Output the (X, Y) coordinate of the center of the cell containing the given text.  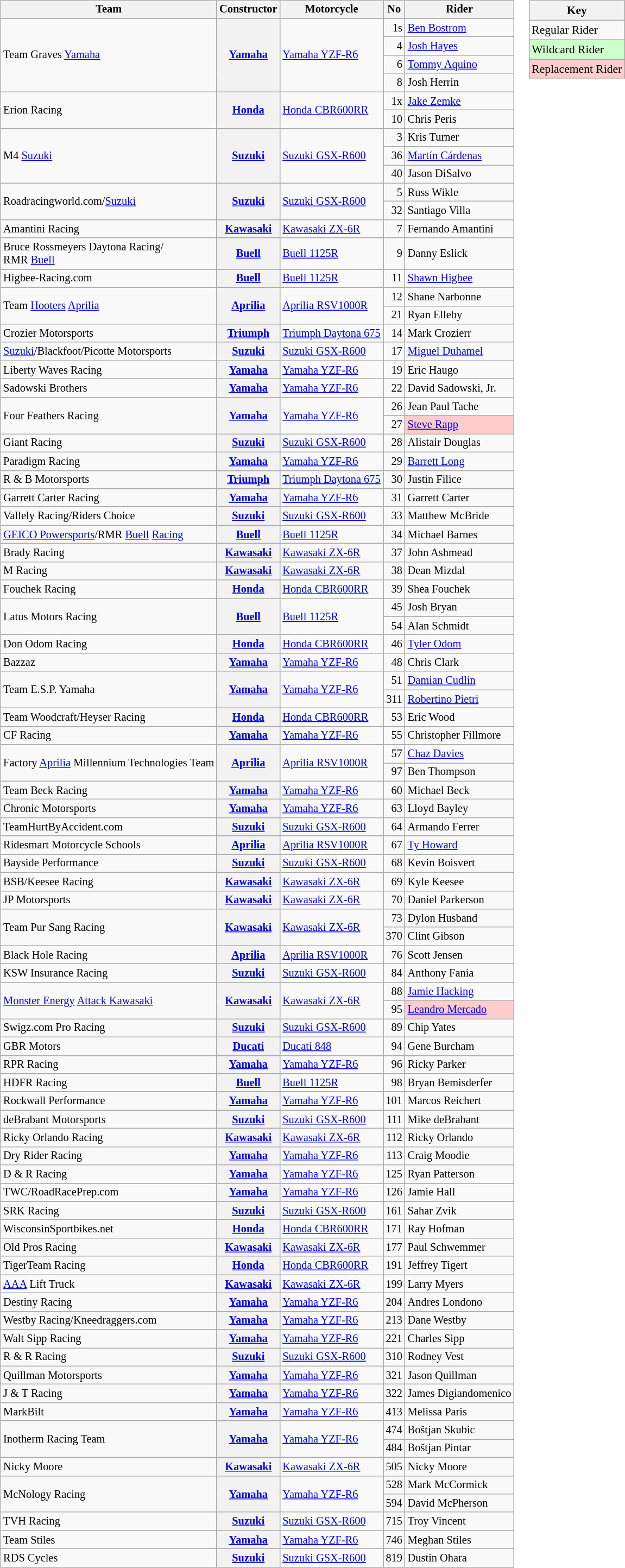
Jeffrey Tigert (459, 1265)
Shea Fouchek (459, 589)
CF Racing (109, 735)
Martín Cárdenas (459, 156)
Tommy Aquino (459, 65)
88 (394, 991)
474 (394, 1430)
Ricky Orlando Racing (109, 1138)
WisconsinSportbikes.net (109, 1229)
125 (394, 1174)
Jamie Hall (459, 1193)
Bazzaz (109, 663)
HDFR Racing (109, 1083)
Factory Aprilia Millennium Technologies Team (109, 763)
6 (394, 65)
Regular Rider (577, 30)
36 (394, 156)
Michael Barnes (459, 534)
Lloyd Bayley (459, 809)
Charles Sipp (459, 1339)
Robertino Pietri (459, 699)
Miguel Duhamel (459, 351)
Shawn Higbee (459, 279)
Garrett Carter Racing (109, 498)
Alan Schmidt (459, 626)
Barrett Long (459, 461)
Boštjan Pintar (459, 1449)
John Ashmead (459, 553)
5 (394, 192)
Team Graves Yamaha (109, 55)
TWC/RoadRacePrep.com (109, 1193)
28 (394, 443)
Steve Rapp (459, 425)
Scott Jensen (459, 955)
22 (394, 388)
KSW Insurance Racing (109, 973)
Josh Herrin (459, 83)
Team Hooters Aprilia (109, 305)
11 (394, 279)
Bruce Rossmeyers Daytona Racing/RMR Buell (109, 254)
Destiny Racing (109, 1302)
Suzuki/Blackfoot/Picotte Motorsports (109, 351)
Clint Gibson (459, 936)
Liberty Waves Racing (109, 370)
37 (394, 553)
Dustin Ohara (459, 1558)
Ray Hofman (459, 1229)
Latus Motors Racing (109, 617)
Fouchek Racing (109, 589)
67 (394, 845)
1s (394, 28)
Replacement Rider (577, 69)
Josh Bryan (459, 608)
Danny Eslick (459, 254)
Swigz.com Pro Racing (109, 1028)
Wildcard Rider (577, 49)
Ben Thompson (459, 772)
213 (394, 1320)
84 (394, 973)
M4 Suzuki (109, 155)
Sahar Zvik (459, 1211)
GEICO Powersports/RMR Buell Racing (109, 534)
39 (394, 589)
4 (394, 46)
484 (394, 1449)
Chip Yates (459, 1028)
68 (394, 864)
31 (394, 498)
Vallely Racing/Riders Choice (109, 516)
3 (394, 137)
Erion Racing (109, 110)
TVH Racing (109, 1521)
Team Woodcraft/Heyser Racing (109, 717)
112 (394, 1138)
Gene Burcham (459, 1046)
Four Feathers Racing (109, 415)
746 (394, 1540)
Ricky Orlando (459, 1138)
1x (394, 101)
60 (394, 790)
Quillman Motorsports (109, 1375)
Craig Moodie (459, 1156)
TeamHurtByAccident.com (109, 827)
Jamie Hacking (459, 991)
505 (394, 1466)
528 (394, 1485)
Jason DiSalvo (459, 174)
Walt Sipp Racing (109, 1339)
Eric Wood (459, 717)
Leandro Mercado (459, 1010)
BSB/Keesee Racing (109, 881)
51 (394, 681)
Ducati 848 (331, 1046)
45 (394, 608)
Bryan Bemisderfer (459, 1083)
Ryan Elleby (459, 315)
No (394, 10)
Monster Energy Attack Kawasaki (109, 1000)
R & R Racing (109, 1357)
R & B Motorsports (109, 480)
James Digiandomenico (459, 1394)
9 (394, 254)
10 (394, 119)
55 (394, 735)
171 (394, 1229)
101 (394, 1101)
Daniel Parkerson (459, 900)
Fernando Amantini (459, 229)
Kris Turner (459, 137)
Eric Haugo (459, 370)
161 (394, 1211)
Westby Racing/Kneedraggers.com (109, 1320)
33 (394, 516)
27 (394, 425)
TigerTeam Racing (109, 1265)
Inotherm Racing Team (109, 1439)
Team Stiles (109, 1540)
Dylon Husband (459, 918)
Crozier Motorsports (109, 333)
Brady Racing (109, 553)
370 (394, 936)
Justin Filice (459, 480)
David Sadowski, Jr. (459, 388)
413 (394, 1412)
Jason Quillman (459, 1375)
70 (394, 900)
Ricky Parker (459, 1065)
113 (394, 1156)
Alistair Douglas (459, 443)
Roadracingworld.com/Suzuki (109, 201)
46 (394, 644)
8 (394, 83)
Amantini Racing (109, 229)
Damian Cudlin (459, 681)
Giant Racing (109, 443)
Dane Westby (459, 1320)
Key (577, 11)
Anthony Fania (459, 973)
321 (394, 1375)
Armando Ferrer (459, 827)
Paul Schwemmer (459, 1248)
Larry Myers (459, 1284)
76 (394, 955)
Chronic Motorsports (109, 809)
Ducati (248, 1046)
Sadowski Brothers (109, 388)
Dean Mizdal (459, 571)
53 (394, 717)
48 (394, 663)
Motorcycle (331, 10)
19 (394, 370)
26 (394, 406)
Mark Crozierr (459, 333)
Garrett Carter (459, 498)
126 (394, 1193)
Team E.S.P. Yamaha (109, 690)
191 (394, 1265)
GBR Motors (109, 1046)
7 (394, 229)
69 (394, 881)
715 (394, 1521)
Troy Vincent (459, 1521)
54 (394, 626)
David McPherson (459, 1503)
Jake Zemke (459, 101)
177 (394, 1248)
311 (394, 699)
Kevin Boisvert (459, 864)
Bayside Performance (109, 864)
21 (394, 315)
34 (394, 534)
38 (394, 571)
JP Motorsports (109, 900)
29 (394, 461)
Matthew McBride (459, 516)
17 (394, 351)
111 (394, 1119)
73 (394, 918)
57 (394, 754)
deBrabant Motorsports (109, 1119)
D & R Racing (109, 1174)
Chris Peris (459, 119)
12 (394, 297)
Rodney Vest (459, 1357)
Rockwall Performance (109, 1101)
SRK Racing (109, 1211)
AAA Lift Truck (109, 1284)
Team Pur Sang Racing (109, 928)
Boštjan Skubic (459, 1430)
Melissa Paris (459, 1412)
Michael Beck (459, 790)
Shane Narbonne (459, 297)
Russ Wikle (459, 192)
Dry Rider Racing (109, 1156)
204 (394, 1302)
Meghan Stiles (459, 1540)
98 (394, 1083)
Rider (459, 10)
Ryan Patterson (459, 1174)
Chaz Davies (459, 754)
M Racing (109, 571)
819 (394, 1558)
Tyler Odom (459, 644)
Santiago Villa (459, 211)
40 (394, 174)
Black Hole Racing (109, 955)
Constructor (248, 10)
97 (394, 772)
32 (394, 211)
Chris Clark (459, 663)
Ty Howard (459, 845)
Don Odom Racing (109, 644)
Mike deBrabant (459, 1119)
Team Beck Racing (109, 790)
McNology Racing (109, 1494)
Josh Hayes (459, 46)
Higbee-Racing.com (109, 279)
RPR Racing (109, 1065)
Marcos Reichert (459, 1101)
199 (394, 1284)
63 (394, 809)
Paradigm Racing (109, 461)
Ben Bostrom (459, 28)
30 (394, 480)
322 (394, 1394)
Team (109, 10)
594 (394, 1503)
310 (394, 1357)
Old Pros Racing (109, 1248)
221 (394, 1339)
Kyle Keesee (459, 881)
Andres Londono (459, 1302)
96 (394, 1065)
Mark McCormick (459, 1485)
Jean Paul Tache (459, 406)
Ridesmart Motorcycle Schools (109, 845)
95 (394, 1010)
MarkBilt (109, 1412)
94 (394, 1046)
89 (394, 1028)
64 (394, 827)
RDS Cycles (109, 1558)
14 (394, 333)
Christopher Fillmore (459, 735)
J & T Racing (109, 1394)
